From the cell containing the given text, extract its center point as (X, Y) coordinate. 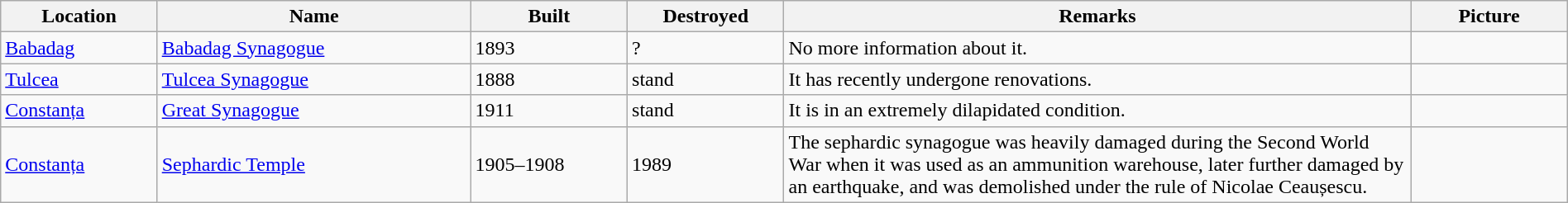
Babadag Synagogue (314, 48)
Destroyed (706, 17)
Location (79, 17)
? (706, 48)
Name (314, 17)
1905–1908 (549, 164)
1989 (706, 164)
1911 (549, 111)
Picture (1489, 17)
Sephardic Temple (314, 164)
1888 (549, 79)
1893 (549, 48)
It has recently undergone renovations. (1097, 79)
Tulcea (79, 79)
Great Synagogue (314, 111)
Remarks (1097, 17)
Babadag (79, 48)
It is in an extremely dilapidated condition. (1097, 111)
No more information about it. (1097, 48)
Built (549, 17)
Tulcea Synagogue (314, 79)
